Detect which cell encompasses the target text, then output its [X, Y] center coordinate. 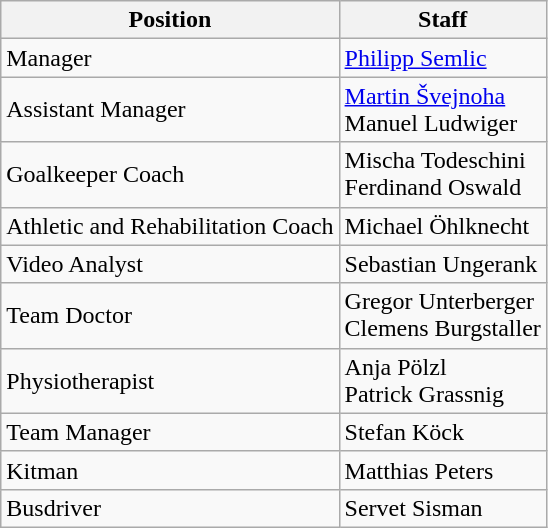
Team Doctor [170, 316]
Athletic and Rehabilitation Coach [170, 226]
Philipp Semlic [442, 58]
Anja Pölzl Patrick Grassnig [442, 380]
Stefan Köck [442, 432]
Sebastian Ungerank [442, 264]
Kitman [170, 470]
Staff [442, 20]
Martin Švejnoha Manuel Ludwiger [442, 110]
Michael Öhlknecht [442, 226]
Position [170, 20]
Servet Sisman [442, 508]
Busdriver [170, 508]
Manager [170, 58]
Goalkeeper Coach [170, 174]
Team Manager [170, 432]
Matthias Peters [442, 470]
Assistant Manager [170, 110]
Gregor Unterberger Clemens Burgstaller [442, 316]
Video Analyst [170, 264]
Physiotherapist [170, 380]
Mischa Todeschini Ferdinand Oswald [442, 174]
